From the cell containing the given text, extract its center point as (x, y) coordinate. 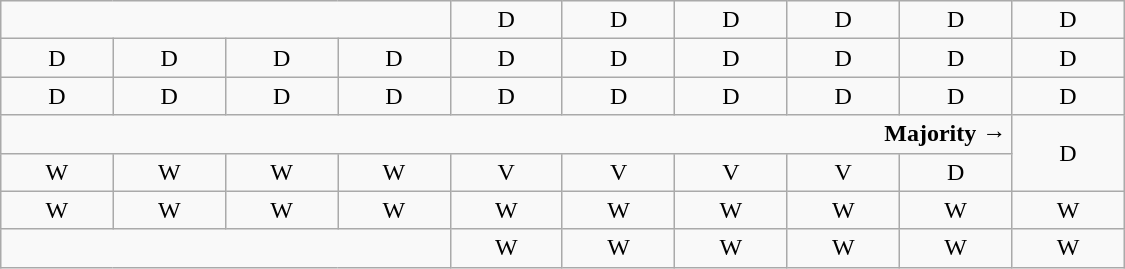
Majority → (506, 134)
